Identify which cell holds the provided text, then report its (X, Y) central coordinate. 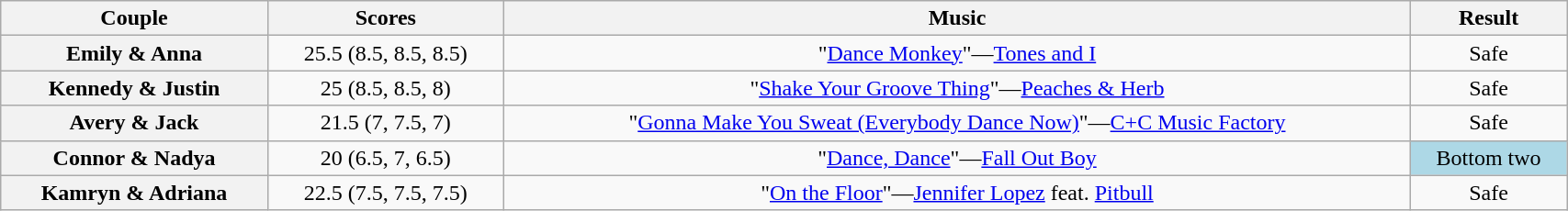
Music (957, 18)
"On the Floor"—Jennifer Lopez feat. Pitbull (957, 193)
"Dance, Dance"—Fall Out Boy (957, 158)
Avery & Jack (134, 123)
20 (6.5, 7, 6.5) (386, 158)
"Dance Monkey"—Tones and I (957, 53)
Kamryn & Adriana (134, 193)
Kennedy & Justin (134, 88)
Couple (134, 18)
22.5 (7.5, 7.5, 7.5) (386, 193)
Scores (386, 18)
Result (1489, 18)
Emily & Anna (134, 53)
Connor & Nadya (134, 158)
"Shake Your Groove Thing"—Peaches & Herb (957, 88)
"Gonna Make You Sweat (Everybody Dance Now)"—C+C Music Factory (957, 123)
25 (8.5, 8.5, 8) (386, 88)
Bottom two (1489, 158)
21.5 (7, 7.5, 7) (386, 123)
25.5 (8.5, 8.5, 8.5) (386, 53)
